Detect which cell encompasses the target text, then output its [X, Y] center coordinate. 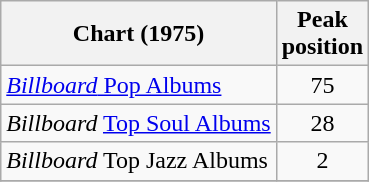
28 [322, 123]
Chart (1975) [138, 34]
Peakposition [322, 34]
Billboard Top Jazz Albums [138, 161]
2 [322, 161]
Billboard Top Soul Albums [138, 123]
75 [322, 85]
Billboard Pop Albums [138, 85]
